Find where the given text appears and provide that cell's center as (x, y) coordinate. 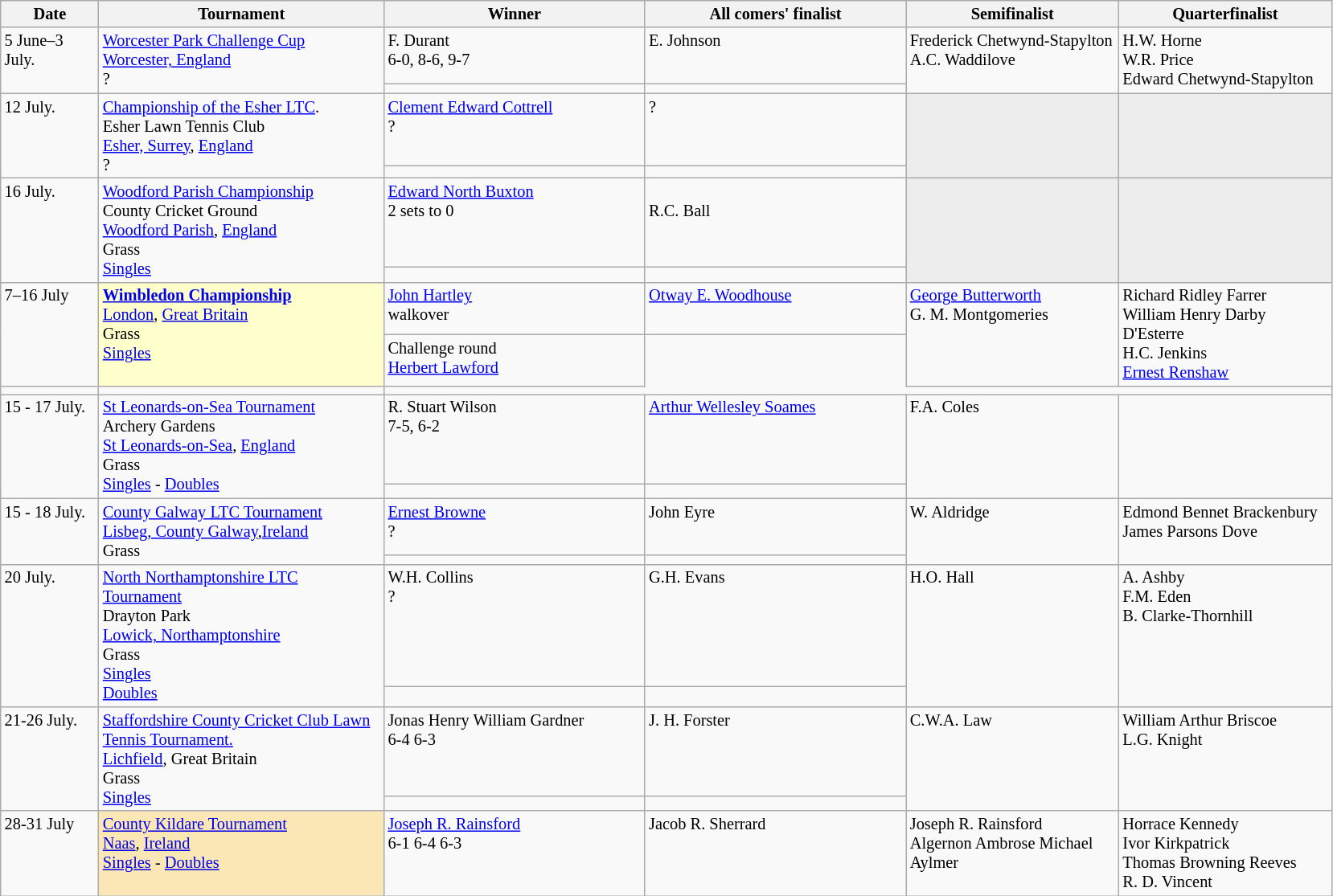
Semifinalist (1013, 14)
Horrace Kennedy Ivor Kirkpatrick Thomas Browning Reeves R. D. Vincent (1225, 853)
Challenge round Herbert Lawford (515, 360)
Arthur Wellesley Soames (775, 439)
Richard Ridley Farrer William Henry Darby D'Esterre H.C. Jenkins Ernest Renshaw (1225, 334)
Quarterfinalist (1225, 14)
H.W. Horne W.R. Price Edward Chetwynd-Stapylton (1225, 60)
Woodford Parish Championship County Cricket GroundWoodford Parish, EnglandGrassSingles (241, 230)
John Eyre (775, 526)
A. Ashby F.M. Eden B. Clarke-Thornhill (1225, 636)
Jonas Henry William Gardner 6-4 6-3 (515, 751)
G.H. Evans (775, 625)
Edmond Bennet Brackenbury James Parsons Dove (1225, 531)
W.H. Collins? (515, 625)
R. Stuart Wilson7-5, 6-2 (515, 439)
5 June–3 July. (50, 60)
R.C. Ball (775, 222)
E. Johnson (775, 55)
County Kildare Tournament Naas, IrelandSingles - Doubles (241, 853)
Joseph R. Rainsford6-1 6-4 6-3 (515, 853)
Championship of the Esher LTC.Esher Lawn Tennis ClubEsher, Surrey, England? (241, 136)
Jacob R. Sherrard (775, 853)
Frederick Chetwynd-Stapylton A.C. Waddilove (1013, 60)
Date (50, 14)
Winner (515, 14)
John Hartleywalkover (515, 309)
F.A. Coles (1013, 446)
St Leonards-on-Sea TournamentArchery GardensSt Leonards-on-Sea, EnglandGrassSingles - Doubles (241, 446)
15 - 17 July. (50, 446)
North Northamptonshire LTC Tournament Drayton ParkLowick, NorthamptonshireGrassSingles Doubles (241, 636)
16 July. (50, 230)
C.W.A. Law (1013, 759)
F. Durant6-0, 8-6, 9-7 (515, 55)
? (775, 129)
Staffordshire County Cricket Club Lawn Tennis Tournament.Lichfield, Great BritainGrassSingles (241, 759)
7–16 July (50, 334)
12 July. (50, 136)
28-31 July (50, 853)
J. H. Forster (775, 751)
H.O. Hall (1013, 636)
Otway E. Woodhouse (775, 309)
William Arthur Briscoe L.G. Knight (1225, 759)
County Galway LTC TournamentLisbeg, County Galway,IrelandGrass (241, 531)
W. Aldridge (1013, 531)
21-26 July. (50, 759)
Worcester Park Challenge Cup Worcester, England? (241, 60)
Tournament (241, 14)
Wimbledon ChampionshipLondon, Great BritainGrassSingles (241, 334)
15 - 18 July. (50, 531)
All comers' finalist (775, 14)
Ernest Browne? (515, 526)
20 July. (50, 636)
George Butterworth G. M. Montgomeries (1013, 334)
Clement Edward Cottrell? (515, 129)
Joseph R. Rainsford Algernon Ambrose Michael Aylmer (1013, 853)
Edward North Buxton2 sets to 0 (515, 222)
